From the cell containing the given text, extract its center point as [X, Y] coordinate. 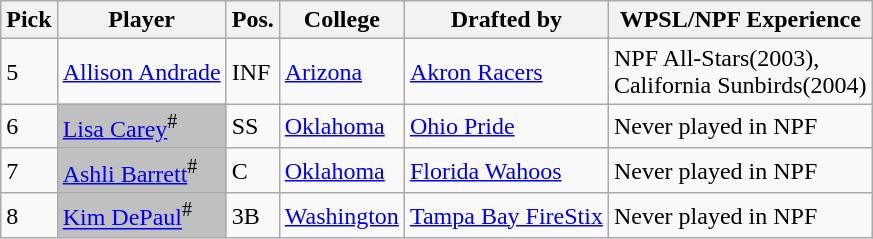
Washington [342, 216]
Drafted by [506, 20]
Allison Andrade [142, 72]
College [342, 20]
Lisa Carey# [142, 126]
Kim DePaul# [142, 216]
3B [252, 216]
Player [142, 20]
WPSL/NPF Experience [740, 20]
SS [252, 126]
Ashli Barrett# [142, 170]
5 [29, 72]
6 [29, 126]
Pick [29, 20]
Tampa Bay FireStix [506, 216]
NPF All-Stars(2003), California Sunbirds(2004) [740, 72]
Florida Wahoos [506, 170]
INF [252, 72]
Ohio Pride [506, 126]
Akron Racers [506, 72]
8 [29, 216]
Pos. [252, 20]
C [252, 170]
7 [29, 170]
Arizona [342, 72]
